Identify which cell holds the provided text, then report its (X, Y) central coordinate. 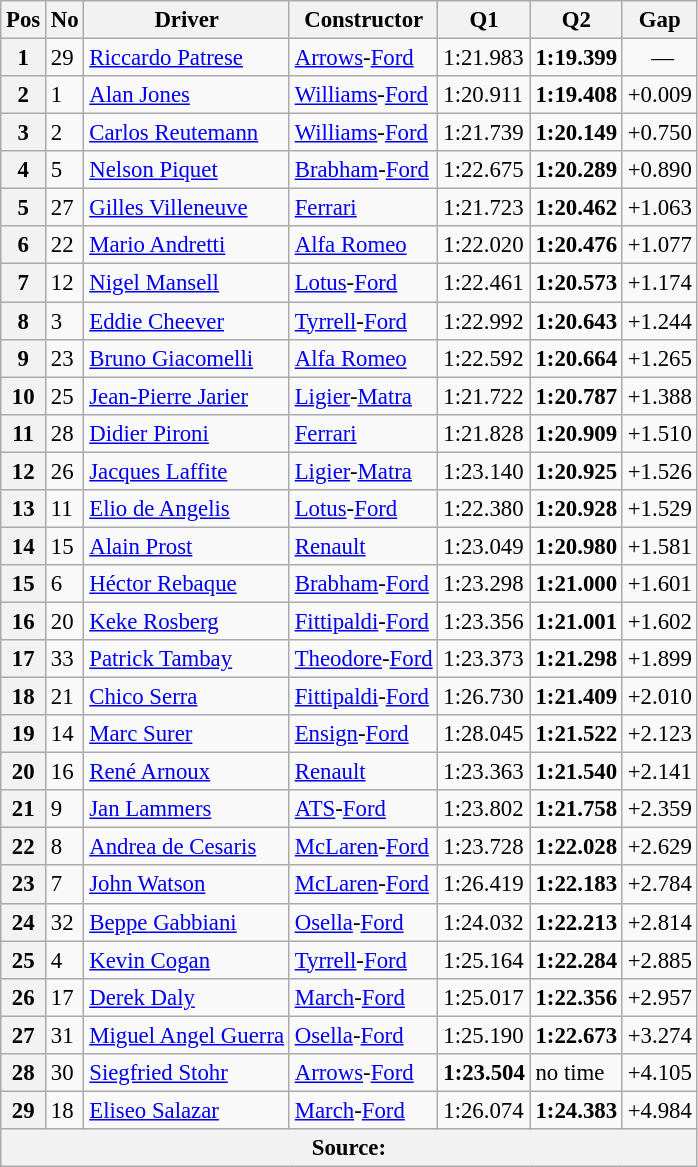
1:25.017 (484, 997)
32 (65, 922)
1:20.925 (576, 471)
19 (24, 734)
1:26.074 (484, 1110)
+1.077 (660, 245)
+1.174 (660, 283)
Elio de Angelis (186, 509)
1:25.164 (484, 960)
1:26.730 (484, 697)
Héctor Rebaque (186, 584)
1:20.928 (576, 509)
+1.388 (660, 396)
1:23.049 (484, 546)
1:26.419 (484, 885)
1:23.373 (484, 659)
1:21.001 (576, 621)
+0.890 (660, 170)
13 (24, 509)
1:21.298 (576, 659)
Nigel Mansell (186, 283)
1:22.380 (484, 509)
Q1 (484, 20)
ATS-Ford (364, 809)
1:23.802 (484, 809)
1:20.911 (484, 95)
Marc Surer (186, 734)
1:21.739 (484, 133)
no time (576, 1073)
+1.899 (660, 659)
1:21.540 (576, 772)
+2.123 (660, 734)
Eliseo Salazar (186, 1110)
Derek Daly (186, 997)
1:23.298 (484, 584)
Andrea de Cesaris (186, 847)
+2.141 (660, 772)
1:19.399 (576, 58)
1:20.476 (576, 245)
+2.359 (660, 809)
+1.244 (660, 321)
Jacques Laffite (186, 471)
1:22.213 (576, 922)
1:22.020 (484, 245)
Theodore-Ford (364, 659)
31 (65, 1035)
30 (65, 1073)
Alain Prost (186, 546)
1:20.643 (576, 321)
Jean-Pierre Jarier (186, 396)
— (660, 58)
+1.063 (660, 208)
Patrick Tambay (186, 659)
24 (24, 922)
+1.581 (660, 546)
Driver (186, 20)
1:23.728 (484, 847)
1:25.190 (484, 1035)
1:21.000 (576, 584)
1:22.992 (484, 321)
+1.526 (660, 471)
Chico Serra (186, 697)
1:28.045 (484, 734)
John Watson (186, 885)
+2.814 (660, 922)
1:20.980 (576, 546)
No (65, 20)
1:22.675 (484, 170)
10 (24, 396)
1:22.028 (576, 847)
1:22.284 (576, 960)
+2.010 (660, 697)
1:21.522 (576, 734)
1:23.504 (484, 1073)
+4.984 (660, 1110)
Carlos Reutemann (186, 133)
1:22.673 (576, 1035)
Mario Andretti (186, 245)
1:20.573 (576, 283)
1:23.140 (484, 471)
1:20.787 (576, 396)
+1.529 (660, 509)
+1.602 (660, 621)
1:20.289 (576, 170)
+1.601 (660, 584)
Alan Jones (186, 95)
Siegfried Stohr (186, 1073)
1:22.183 (576, 885)
Eddie Cheever (186, 321)
Q2 (576, 20)
+2.784 (660, 885)
+0.750 (660, 133)
+2.629 (660, 847)
Kevin Cogan (186, 960)
1:21.983 (484, 58)
1:21.758 (576, 809)
1:23.363 (484, 772)
Pos (24, 20)
Riccardo Patrese (186, 58)
René Arnoux (186, 772)
+3.274 (660, 1035)
Didier Pironi (186, 433)
1:23.356 (484, 621)
1:20.909 (576, 433)
1:19.408 (576, 95)
1:21.723 (484, 208)
Gap (660, 20)
1:21.409 (576, 697)
1:22.592 (484, 358)
1:22.461 (484, 283)
1:21.722 (484, 396)
1:20.149 (576, 133)
Ensign-Ford (364, 734)
+1.510 (660, 433)
1:22.356 (576, 997)
1:20.664 (576, 358)
Gilles Villeneuve (186, 208)
Miguel Angel Guerra (186, 1035)
Beppe Gabbiani (186, 922)
Jan Lammers (186, 809)
1:24.383 (576, 1110)
Source: (349, 1148)
33 (65, 659)
Nelson Piquet (186, 170)
1:24.032 (484, 922)
+2.957 (660, 997)
1:21.828 (484, 433)
+1.265 (660, 358)
Constructor (364, 20)
Keke Rosberg (186, 621)
Bruno Giacomelli (186, 358)
1:20.462 (576, 208)
+0.009 (660, 95)
+4.105 (660, 1073)
+2.885 (660, 960)
